Search for the cell housing the specified text and yield its (X, Y) center coordinate. 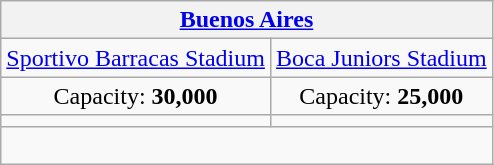
Sportivo Barracas Stadium (136, 58)
Capacity: 25,000 (381, 96)
Buenos Aires (246, 20)
Capacity: 30,000 (136, 96)
Boca Juniors Stadium (381, 58)
